For the text-containing cell, return its midpoint in [X, Y] coordinate format. 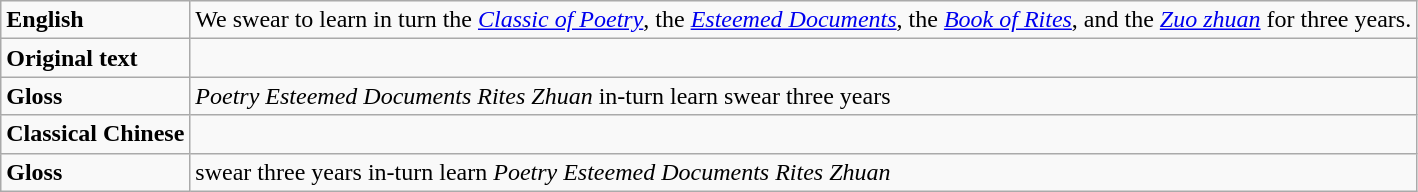
Classical Chinese [96, 134]
English [96, 20]
Poetry Esteemed Documents Rites Zhuan in-turn learn swear three years [804, 96]
Original text [96, 58]
We swear to learn in turn the Classic of Poetry, the Esteemed Documents, the Book of Rites, and the Zuo zhuan for three years. [804, 20]
swear three years in-turn learn Poetry Esteemed Documents Rites Zhuan [804, 172]
